Detect which cell encompasses the target text, then output its (X, Y) center coordinate. 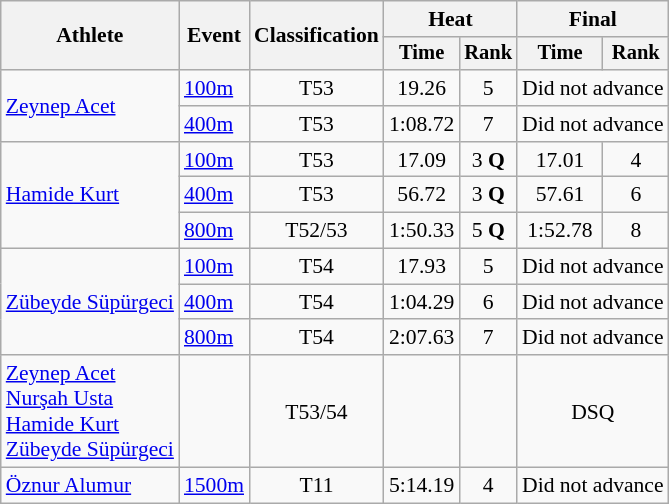
17.01 (560, 160)
Zübeyde Süpürgeci (90, 302)
1500m (214, 486)
56.72 (422, 195)
Classification (316, 36)
1:50.33 (422, 231)
Hamide Kurt (90, 196)
57.61 (560, 195)
19.26 (422, 88)
Athlete (90, 36)
T11 (316, 486)
T52/53 (316, 231)
Heat (450, 19)
17.93 (422, 267)
DSQ (593, 411)
1:52.78 (560, 231)
8 (636, 231)
Zeynep Acet (90, 106)
T53/54 (316, 411)
5 Q (488, 231)
Öznur Alumur (90, 486)
5:14.19 (422, 486)
2:07.63 (422, 338)
Zeynep AcetNurşah UstaHamide KurtZübeyde Süpürgeci (90, 411)
1:08.72 (422, 124)
1:04.29 (422, 302)
Final (593, 19)
Event (214, 36)
17.09 (422, 160)
